Provide the [x, y] coordinate of the cell's center where the given text is located.  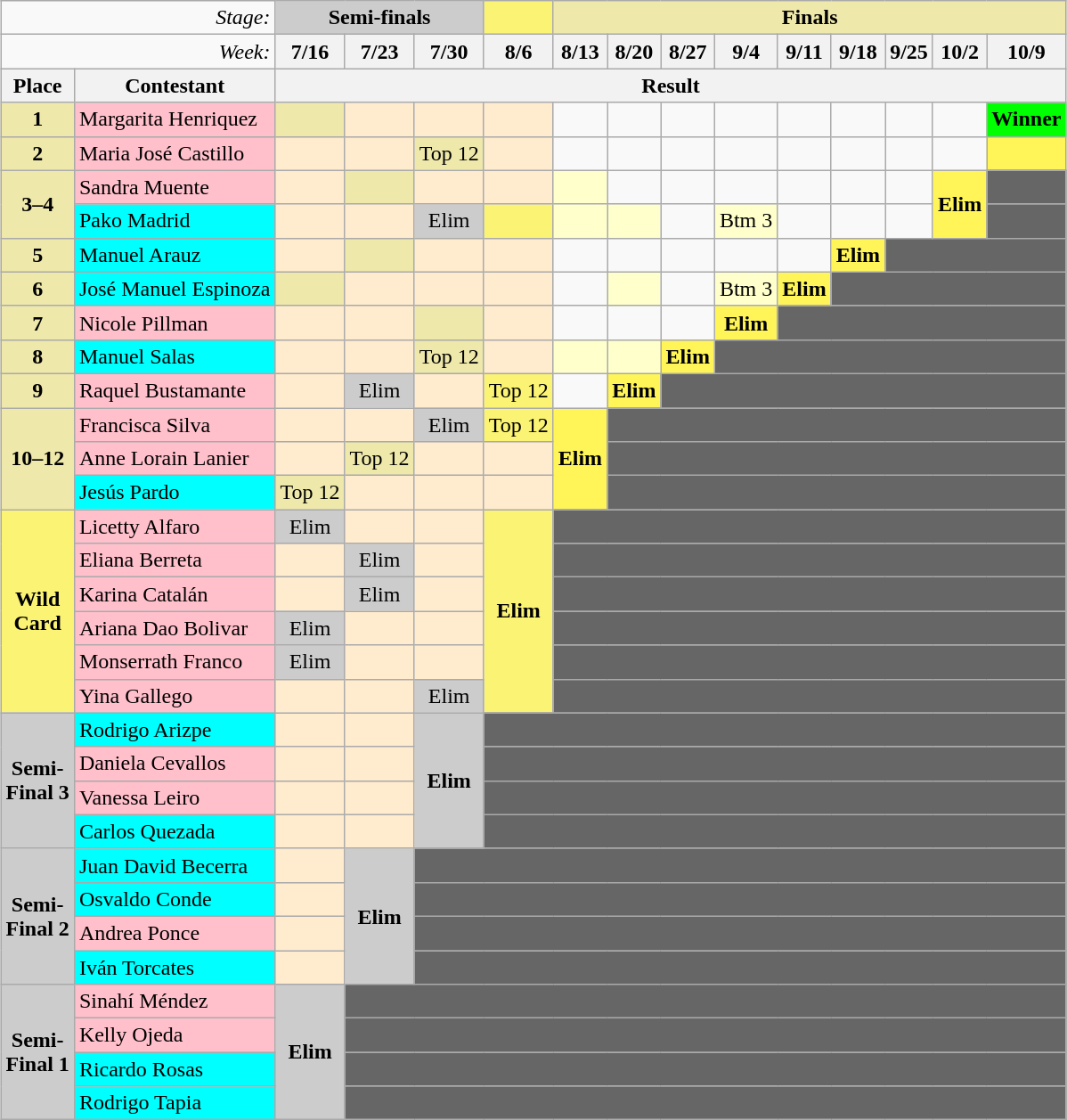
Stage: [138, 18]
Semi-Final 3 [37, 781]
Yina Gallego [175, 696]
Daniela Cevallos [175, 764]
Anne Lorain Lanier [175, 459]
Week: [138, 52]
8/20 [634, 52]
Rodrigo Tapia [175, 1103]
8/13 [580, 52]
Licetty Alfaro [175, 527]
8/27 [688, 52]
Winner [1026, 119]
Vanessa Leiro [175, 797]
José Manuel Espinoza [175, 289]
Contestant [175, 86]
Jesús Pardo [175, 493]
Eliana Berreta [175, 560]
Manuel Arauz [175, 255]
3–4 [37, 204]
Pako Madrid [175, 221]
7 [37, 323]
10/9 [1026, 52]
Juan David Becerra [175, 865]
Semi-Final 2 [37, 916]
Semi-Final 1 [37, 1052]
10–12 [37, 459]
Carlos Quezada [175, 831]
WildCard [37, 611]
Andrea Ponce [175, 933]
Result [671, 86]
9/25 [909, 52]
Place [37, 86]
Monserrath Franco [175, 662]
Margarita Henriquez [175, 119]
Iván Torcates [175, 967]
Karina Catalán [175, 594]
Kelly Ojeda [175, 1035]
10/2 [959, 52]
Semi-finals [379, 18]
5 [37, 255]
Finals [810, 18]
Rodrigo Arizpe [175, 730]
7/30 [449, 52]
Nicole Pillman [175, 323]
7/23 [379, 52]
9/18 [858, 52]
7/16 [310, 52]
2 [37, 153]
9/4 [745, 52]
Osvaldo Conde [175, 899]
8 [37, 356]
Manuel Salas [175, 356]
6 [37, 289]
Francisca Silva [175, 425]
9 [37, 390]
8/6 [518, 52]
9/11 [804, 52]
Sinahí Méndez [175, 1001]
1 [37, 119]
Ariana Dao Bolivar [175, 628]
Sandra Muente [175, 187]
Raquel Bustamante [175, 390]
Ricardo Rosas [175, 1069]
Maria José Castillo [175, 153]
